Provide the (X, Y) coordinate of the cell's center where the given text is located.  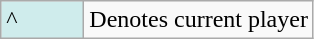
Denotes current player (199, 20)
^ (42, 20)
